Identify which cell holds the provided text, then report its (X, Y) central coordinate. 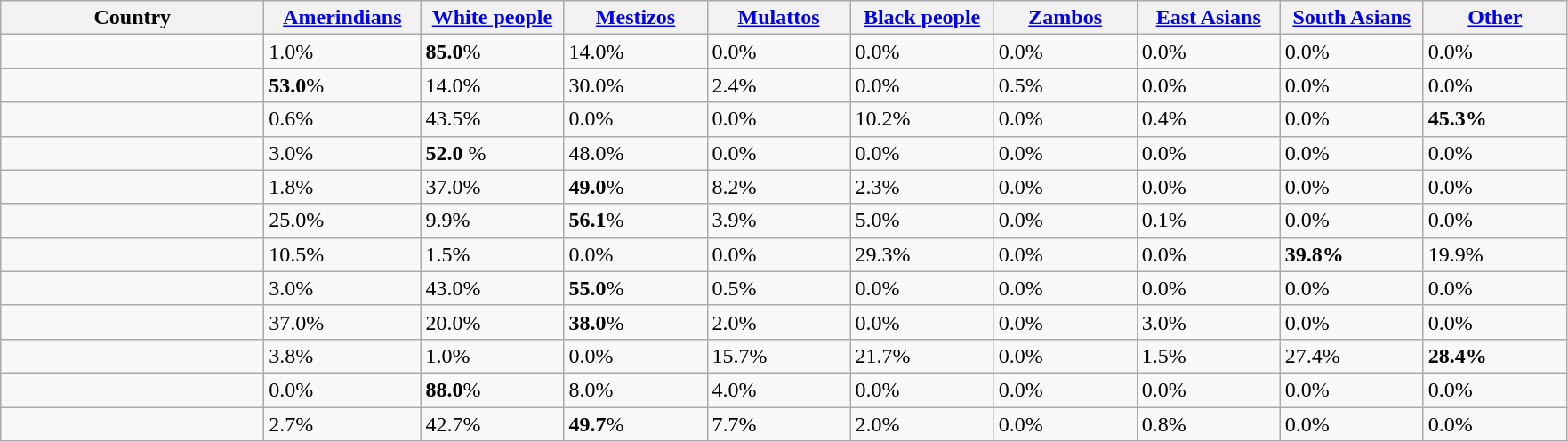
South Asians (1352, 18)
43.0% (493, 288)
53.0% (342, 85)
9.9% (493, 221)
3.8% (342, 356)
19.9% (1494, 254)
White people (493, 18)
3.9% (779, 221)
29.3% (921, 254)
48.0% (635, 153)
Amerindians (342, 18)
Mulattos (779, 18)
10.5% (342, 254)
0.8% (1208, 424)
42.7% (493, 424)
0.1% (1208, 221)
5.0% (921, 221)
Zambos (1065, 18)
Country (133, 18)
88.0% (493, 390)
52.0 % (493, 153)
38.0% (635, 322)
0.4% (1208, 119)
7.7% (779, 424)
85.0% (493, 52)
1.8% (342, 187)
27.4% (1352, 356)
Mestizos (635, 18)
15.7% (779, 356)
43.5% (493, 119)
49.0% (635, 187)
39.8% (1352, 254)
East Asians (1208, 18)
28.4% (1494, 356)
2.3% (921, 187)
56.1% (635, 221)
8.2% (779, 187)
30.0% (635, 85)
55.0% (635, 288)
8.0% (635, 390)
21.7% (921, 356)
49.7% (635, 424)
Black people (921, 18)
4.0% (779, 390)
25.0% (342, 221)
0.6% (342, 119)
2.4% (779, 85)
2.7% (342, 424)
45.3% (1494, 119)
20.0% (493, 322)
Other (1494, 18)
10.2% (921, 119)
